Provide the (X, Y) coordinate of the cell's center where the given text is located.  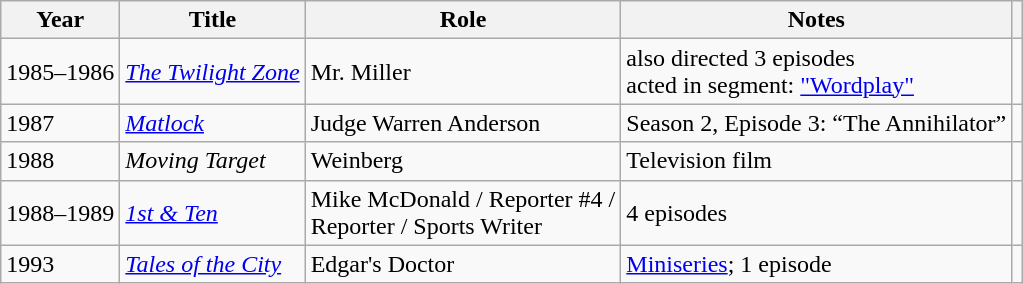
Year (60, 20)
Tales of the City (212, 264)
Title (212, 20)
1993 (60, 264)
Matlock (212, 123)
Moving Target (212, 161)
Weinberg (463, 161)
Miniseries; 1 episode (816, 264)
1st & Ten (212, 212)
Mike McDonald / Reporter #4 /Reporter / Sports Writer (463, 212)
1988 (60, 161)
4 episodes (816, 212)
1985–1986 (60, 72)
Notes (816, 20)
Role (463, 20)
Mr. Miller (463, 72)
Edgar's Doctor (463, 264)
Television film (816, 161)
1988–1989 (60, 212)
1987 (60, 123)
Judge Warren Anderson (463, 123)
Season 2, Episode 3: “The Annihilator” (816, 123)
also directed 3 episodesacted in segment: "Wordplay" (816, 72)
The Twilight Zone (212, 72)
